Extract the (x, y) coordinate from the center of the cell holding the provided text.  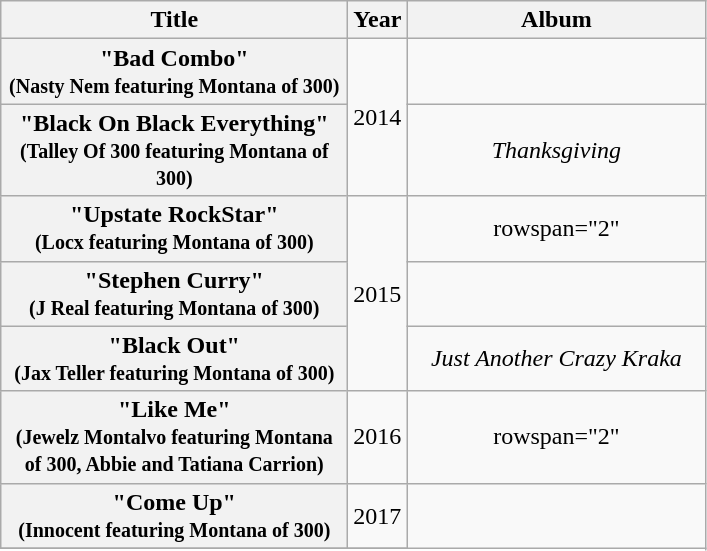
Thanksgiving (556, 150)
Year (378, 20)
2014 (378, 118)
"Like Me"(Jewelz Montalvo featuring Montana of 300, Abbie and Tatiana Carrion) (174, 437)
"Black On Black Everything"(Talley Of 300 featuring Montana of 300) (174, 150)
Title (174, 20)
2015 (378, 294)
Just Another Crazy Kraka (556, 358)
"Come Up"(Innocent featuring Montana of 300) (174, 516)
"Stephen Curry"(J Real featuring Montana of 300) (174, 294)
"Upstate RockStar"(Locx featuring Montana of 300) (174, 228)
Album (556, 20)
2016 (378, 437)
2017 (378, 516)
"Bad Combo"(Nasty Nem featuring Montana of 300) (174, 72)
"Black Out"(Jax Teller featuring Montana of 300) (174, 358)
